Find where the given text appears and provide that cell's center as (x, y) coordinate. 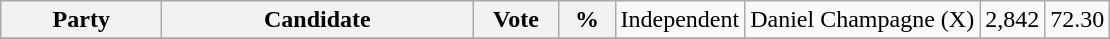
2,842 (1012, 20)
Daniel Champagne (X) (862, 20)
72.30 (1078, 20)
% (587, 20)
Party (82, 20)
Independent (680, 20)
Candidate (318, 20)
Vote (516, 20)
